Pinpoint the cell where the given text exists, returning its [x, y] midpoint coordinate. 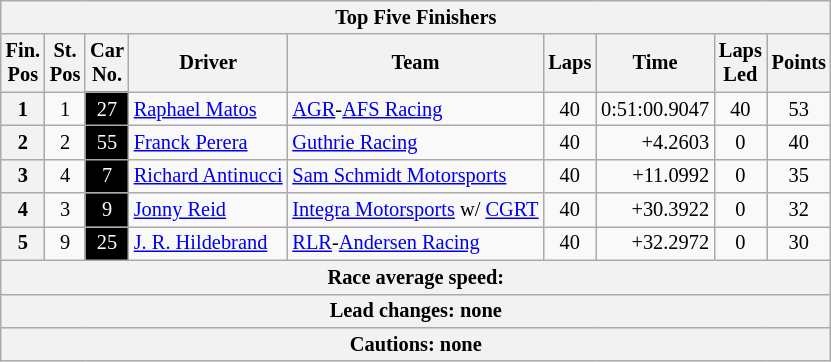
St.Pos [65, 63]
0:51:00.9047 [655, 109]
Team [415, 63]
Points [799, 63]
Franck Perera [208, 142]
Integra Motorsports w/ CGRT [415, 210]
RLR-Andersen Racing [415, 243]
Raphael Matos [208, 109]
55 [107, 142]
Driver [208, 63]
7 [107, 176]
+32.2972 [655, 243]
Fin.Pos [23, 63]
30 [799, 243]
27 [107, 109]
53 [799, 109]
Race average speed: [416, 277]
+30.3922 [655, 210]
AGR-AFS Racing [415, 109]
Laps [570, 63]
Jonny Reid [208, 210]
Time [655, 63]
Guthrie Racing [415, 142]
35 [799, 176]
J. R. Hildebrand [208, 243]
+4.2603 [655, 142]
Richard Antinucci [208, 176]
LapsLed [740, 63]
25 [107, 243]
CarNo. [107, 63]
5 [23, 243]
32 [799, 210]
+11.0992 [655, 176]
Cautions: none [416, 344]
Top Five Finishers [416, 17]
Lead changes: none [416, 311]
Sam Schmidt Motorsports [415, 176]
